Extract the (X, Y) coordinate from the center of the cell holding the provided text.  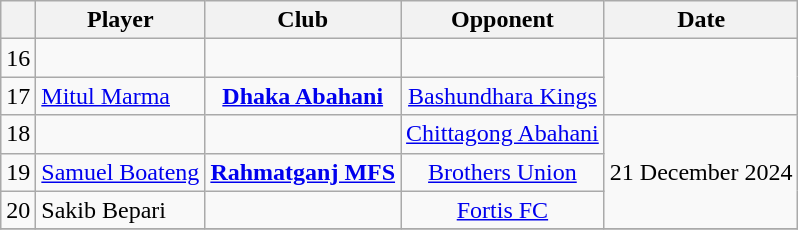
20 (18, 210)
Date (701, 20)
Rahmatganj MFS (303, 172)
Bashundhara Kings (503, 96)
Sakib Bepari (120, 210)
Fortis FC (503, 210)
16 (18, 58)
Chittagong Abahani (503, 134)
Dhaka Abahani (303, 96)
Player (120, 20)
Brothers Union (503, 172)
Samuel Boateng (120, 172)
Mitul Marma (120, 96)
21 December 2024 (701, 172)
Club (303, 20)
19 (18, 172)
18 (18, 134)
17 (18, 96)
Opponent (503, 20)
